Return the [x, y] coordinate for the center point of the cell that contains the specified text.  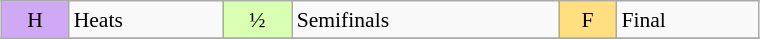
Final [687, 20]
Heats [146, 20]
½ [258, 20]
F [588, 20]
Semifinals [426, 20]
H [36, 20]
